Return (X, Y) of the center of cell containing provided text 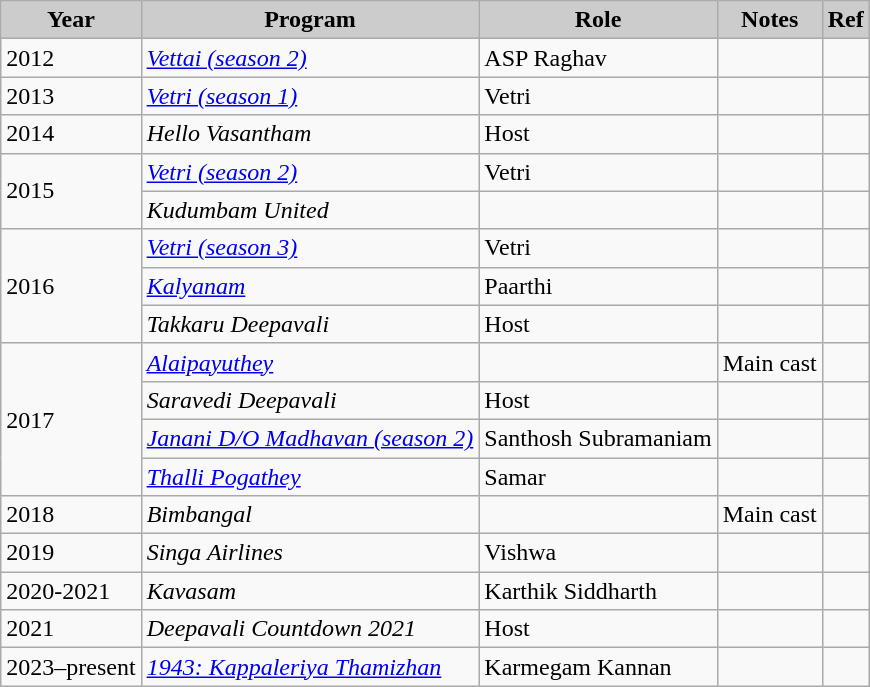
2013 (71, 96)
Bimbangal (310, 515)
1943: Kappaleriya Thamizhan (310, 667)
2021 (71, 629)
Kudumbam United (310, 210)
Singa Airlines (310, 553)
Saravedi Deepavali (310, 400)
Ref (846, 20)
Karmegam Kannan (598, 667)
Alaipayuthey (310, 362)
Notes (770, 20)
Vishwa (598, 553)
2023–present (71, 667)
2017 (71, 419)
2015 (71, 191)
Vetri (season 1) (310, 96)
Janani D/O Madhavan (season 2) (310, 438)
Hello Vasantham (310, 134)
Samar (598, 477)
ASP Raghav (598, 58)
2012 (71, 58)
Karthik Siddharth (598, 591)
Paarthi (598, 286)
Deepavali Countdown 2021 (310, 629)
Program (310, 20)
Kavasam (310, 591)
Vetri (season 3) (310, 248)
Vetri (season 2) (310, 172)
Kalyanam (310, 286)
2019 (71, 553)
2020-2021 (71, 591)
Santhosh Subramaniam (598, 438)
Takkaru Deepavali (310, 324)
2018 (71, 515)
Year (71, 20)
Role (598, 20)
Thalli Pogathey (310, 477)
2016 (71, 286)
Vettai (season 2) (310, 58)
2014 (71, 134)
